For the text-containing cell, return its midpoint in (X, Y) coordinate format. 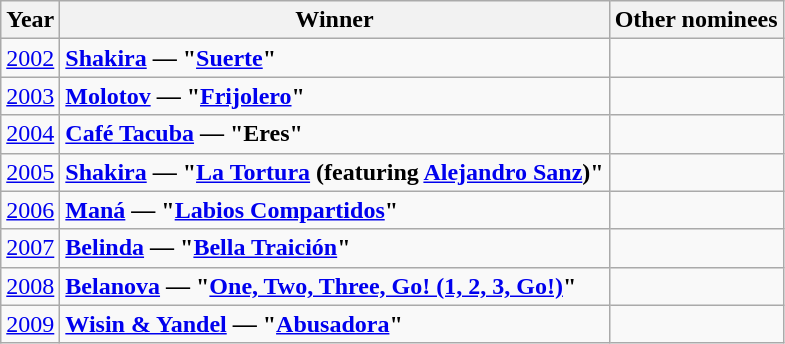
2009 (30, 324)
Year (30, 20)
Shakira — "Suerte" (334, 58)
Molotov — "Frijolero" (334, 96)
2005 (30, 172)
Shakira — "La Tortura (featuring Alejandro Sanz)" (334, 172)
2008 (30, 286)
2006 (30, 210)
Belinda — "Bella Traición" (334, 248)
Maná — "Labios Compartidos" (334, 210)
2007 (30, 248)
2002 (30, 58)
Winner (334, 20)
Wisin & Yandel — "Abusadora" (334, 324)
2003 (30, 96)
2004 (30, 134)
Other nominees (696, 20)
Café Tacuba — "Eres" (334, 134)
Belanova — "One, Two, Three, Go! (1, 2, 3, Go!)" (334, 286)
